Return (x, y) of the center of cell containing provided text 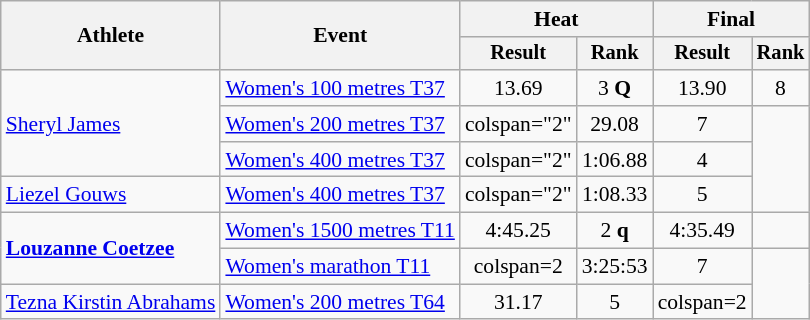
29.08 (615, 124)
Tezna Kirstin Abrahams (111, 302)
Liezel Gouws (111, 195)
13.90 (702, 88)
4:35.49 (702, 231)
Final (732, 19)
Heat (556, 19)
Event (340, 36)
Louzanne Coetzee (111, 248)
4 (702, 160)
Women's 200 metres T64 (340, 302)
4:45.25 (518, 231)
3:25:53 (615, 267)
1:08.33 (615, 195)
Athlete (111, 36)
Women's 100 metres T37 (340, 88)
13.69 (518, 88)
Women's 1500 metres T11 (340, 231)
Women's marathon T11 (340, 267)
3 Q (615, 88)
8 (781, 88)
2 q (615, 231)
31.17 (518, 302)
Sheryl James (111, 124)
Women's 200 metres T37 (340, 124)
1:06.88 (615, 160)
